Identify which cell holds the provided text, then report its (x, y) central coordinate. 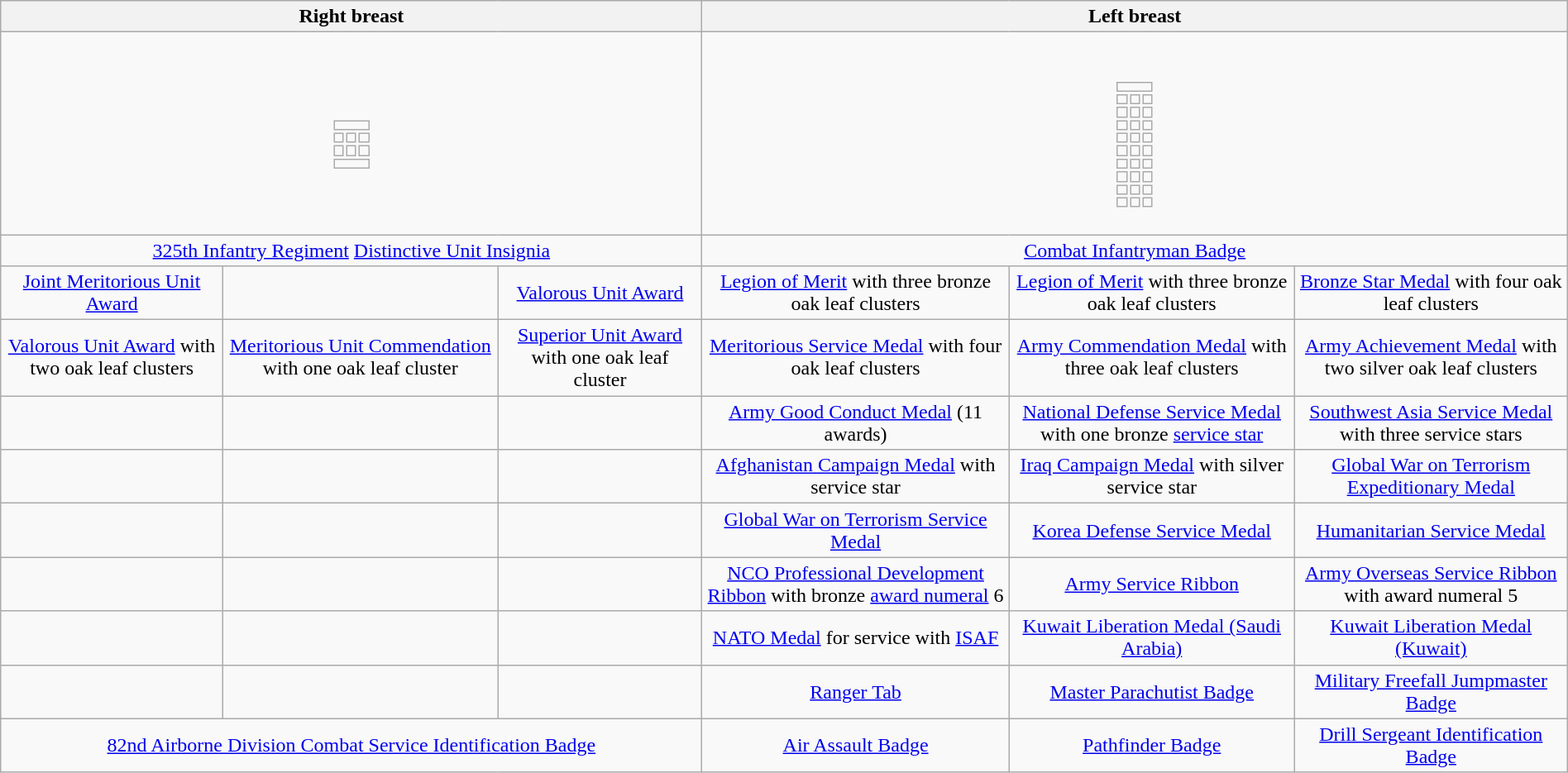
Kuwait Liberation Medal (Kuwait) (1431, 638)
Army Achievement Medal with two silver oak leaf clusters (1431, 358)
Pathfinder Badge (1151, 746)
National Defense Service Medal with one bronze service star (1151, 423)
Global War on Terrorism Expeditionary Medal (1431, 476)
Joint Meritorious Unit Award (112, 293)
Right breast (351, 17)
Kuwait Liberation Medal (Saudi Arabia) (1151, 638)
Meritorious Unit Commendation with one oak leaf cluster (361, 358)
Army Service Ribbon (1151, 584)
Iraq Campaign Medal with silver service star (1151, 476)
82nd Airborne Division Combat Service Identification Badge (351, 746)
Global War on Terrorism Service Medal (855, 531)
Afghanistan Campaign Medal with service star (855, 476)
NATO Medal for service with ISAF (855, 638)
Korea Defense Service Medal (1151, 531)
Combat Infantryman Badge (1135, 251)
Meritorious Service Medal with four oak leaf clusters (855, 358)
Valorous Unit Award with two oak leaf clusters (112, 358)
325th Infantry Regiment Distinctive Unit Insignia (351, 251)
Humanitarian Service Medal (1431, 531)
Army Commendation Medal with three oak leaf clusters (1151, 358)
Bronze Star Medal with four oak leaf clusters (1431, 293)
Military Freefall Jumpmaster Badge (1431, 691)
Army Overseas Service Ribbon with award numeral 5 (1431, 584)
Drill Sergeant Identification Badge (1431, 746)
Left breast (1135, 17)
NCO Professional Development Ribbon with bronze award numeral 6 (855, 584)
Air Assault Badge (855, 746)
Southwest Asia Service Medal with three service stars (1431, 423)
Army Good Conduct Medal (11 awards) (855, 423)
Ranger Tab (855, 691)
Master Parachutist Badge (1151, 691)
Superior Unit Award with one oak leaf cluster (600, 358)
Valorous Unit Award (600, 293)
